Search for the cell housing the specified text and yield its (X, Y) center coordinate. 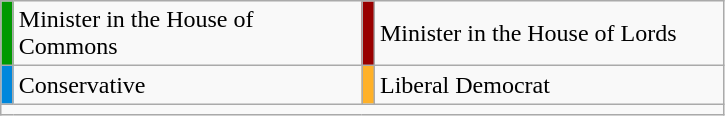
Minister in the House of Commons (188, 34)
Liberal Democrat (548, 85)
Minister in the House of Lords (548, 34)
Conservative (188, 85)
